Pinpoint the cell where the given text exists, returning its [X, Y] midpoint coordinate. 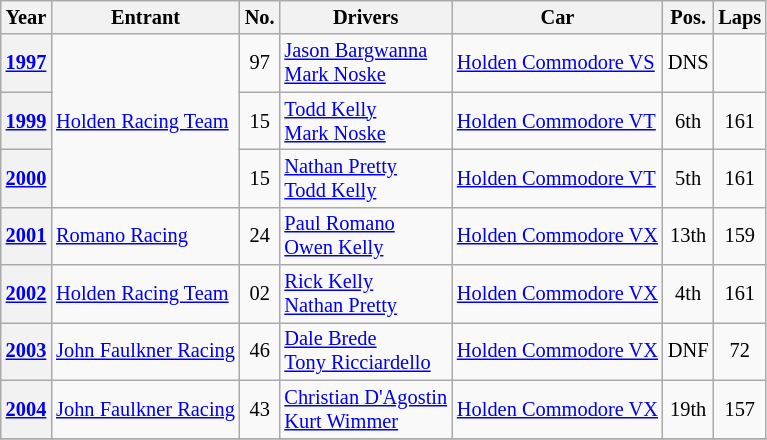
DNF [688, 351]
Entrant [146, 17]
Rick Kelly Nathan Pretty [365, 294]
157 [740, 409]
Nathan Pretty Todd Kelly [365, 178]
2004 [26, 409]
Car [558, 17]
Laps [740, 17]
6th [688, 121]
2000 [26, 178]
02 [260, 294]
Pos. [688, 17]
46 [260, 351]
1999 [26, 121]
Romano Racing [146, 236]
13th [688, 236]
Todd Kelly Mark Noske [365, 121]
4th [688, 294]
Christian D'Agostin Kurt Wimmer [365, 409]
2003 [26, 351]
Dale Brede Tony Ricciardello [365, 351]
No. [260, 17]
43 [260, 409]
159 [740, 236]
72 [740, 351]
2001 [26, 236]
2002 [26, 294]
Drivers [365, 17]
5th [688, 178]
Jason Bargwanna Mark Noske [365, 63]
97 [260, 63]
Holden Commodore VS [558, 63]
1997 [26, 63]
Paul Romano Owen Kelly [365, 236]
Year [26, 17]
24 [260, 236]
19th [688, 409]
DNS [688, 63]
